Search for the cell housing the specified text and yield its (X, Y) center coordinate. 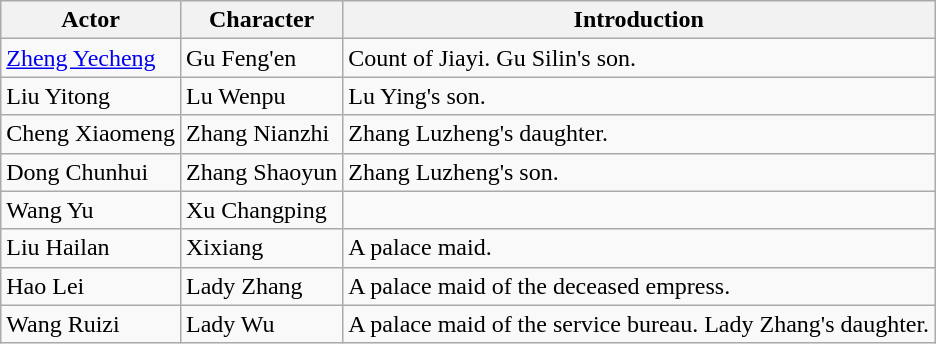
Hao Lei (91, 286)
Liu Hailan (91, 248)
Lady Zhang (261, 286)
Character (261, 20)
Liu Yitong (91, 96)
Zhang Shaoyun (261, 172)
Actor (91, 20)
Lu Wenpu (261, 96)
Count of Jiayi. Gu Silin's son. (639, 58)
A palace maid of the service bureau. Lady Zhang's daughter. (639, 324)
Zhang Luzheng's daughter. (639, 134)
Gu Feng'en (261, 58)
Introduction (639, 20)
Cheng Xiaomeng (91, 134)
Lu Ying's son. (639, 96)
Xu Changping (261, 210)
Zhang Luzheng's son. (639, 172)
A palace maid of the deceased empress. (639, 286)
Xixiang (261, 248)
Dong Chunhui (91, 172)
Wang Ruizi (91, 324)
Wang Yu (91, 210)
Zhang Nianzhi (261, 134)
Zheng Yecheng (91, 58)
Lady Wu (261, 324)
A palace maid. (639, 248)
